Locate the cell with the specified text and output its (X, Y) center coordinate. 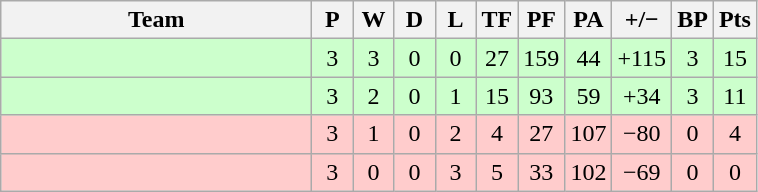
+115 (642, 58)
−69 (642, 172)
PA (588, 20)
59 (588, 96)
+/− (642, 20)
107 (588, 134)
+34 (642, 96)
33 (542, 172)
Pts (734, 20)
93 (542, 96)
L (456, 20)
TF (497, 20)
11 (734, 96)
W (374, 20)
P (332, 20)
BP (693, 20)
5 (497, 172)
44 (588, 58)
−80 (642, 134)
Team (156, 20)
159 (542, 58)
102 (588, 172)
D (414, 20)
PF (542, 20)
